Locate the cell with the specified text and output its [x, y] center coordinate. 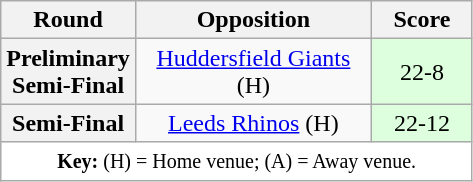
22-8 [422, 72]
Leeds Rhinos (H) [253, 123]
Semi-Final [68, 123]
Key: (H) = Home venue; (A) = Away venue. [237, 161]
Opposition [253, 20]
Preliminary Semi-Final [68, 72]
Round [68, 20]
Huddersfield Giants (H) [253, 72]
Score [422, 20]
22-12 [422, 123]
